Return the (x, y) coordinate for the center point of the cell that contains the specified text.  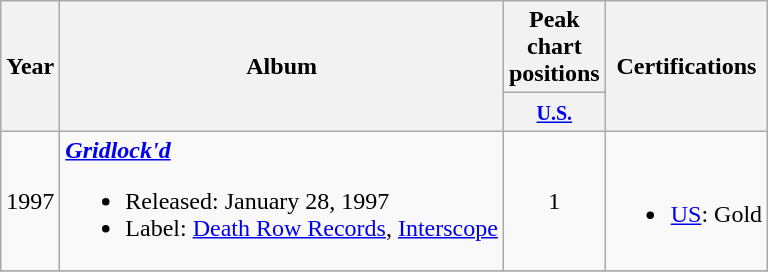
Album (282, 66)
1 (554, 201)
US: Gold (686, 201)
Certifications (686, 66)
Gridlock'dReleased: January 28, 1997Label: Death Row Records, Interscope (282, 201)
Peak chart positions (554, 47)
Year (30, 66)
1997 (30, 201)
U.S. (554, 112)
